Identify which cell holds the provided text, then report its (x, y) central coordinate. 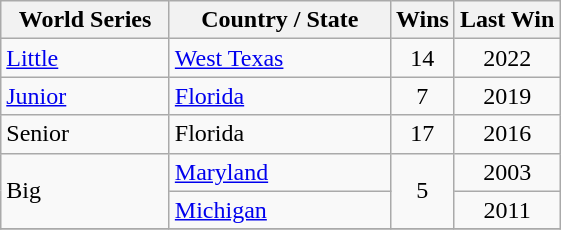
World Series (86, 20)
Junior (86, 96)
7 (422, 96)
Senior (86, 134)
2019 (507, 96)
Wins (422, 20)
5 (422, 191)
2011 (507, 210)
2003 (507, 172)
Country / State (280, 20)
Little (86, 58)
Michigan (280, 210)
West Texas (280, 58)
Maryland (280, 172)
17 (422, 134)
Last Win (507, 20)
2016 (507, 134)
14 (422, 58)
2022 (507, 58)
Big (86, 191)
